Locate the cell with the specified text and output its (X, Y) center coordinate. 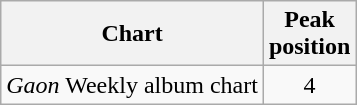
4 (309, 85)
Gaon Weekly album chart (132, 85)
Chart (132, 34)
Peakposition (309, 34)
